Detect which cell encompasses the target text, then output its (x, y) center coordinate. 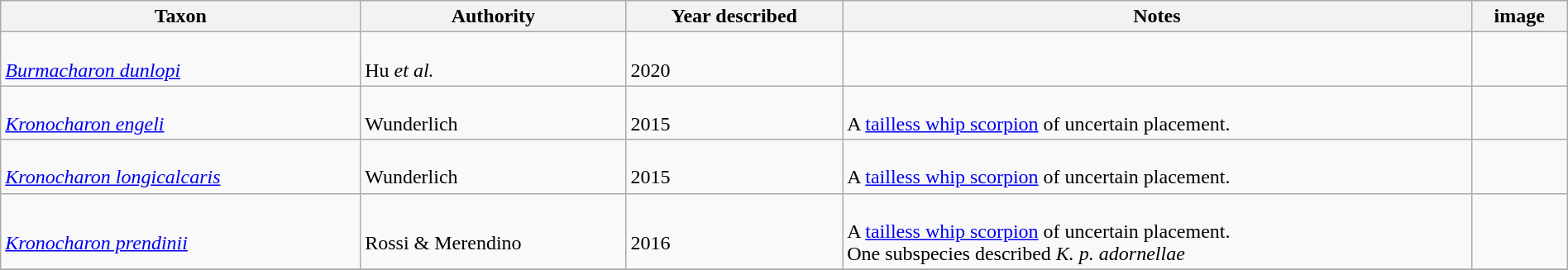
2016 (734, 231)
Authority (493, 17)
A tailless whip scorpion of uncertain placement. One subspecies described K. p. adornellae (1157, 231)
Notes (1157, 17)
2020 (734, 59)
image (1519, 17)
Kronocharon prendinii (180, 231)
Hu et al. (493, 59)
Year described (734, 17)
Burmacharon dunlopi (180, 59)
Kronocharon engeli (180, 112)
Taxon (180, 17)
Rossi & Merendino (493, 231)
Kronocharon longicalcaris (180, 167)
